Determine the (X, Y) coordinate at the center of the cell enclosing the given text.  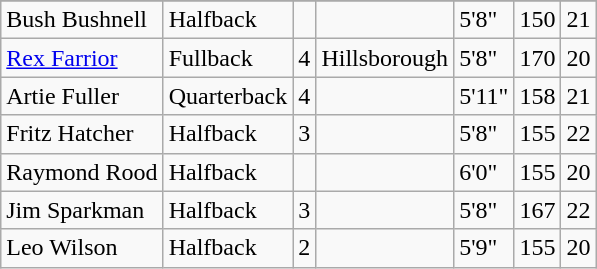
Raymond Rood (82, 172)
6'0" (484, 172)
5'9" (484, 248)
170 (538, 58)
150 (538, 20)
Fullback (228, 58)
Leo Wilson (82, 248)
Artie Fuller (82, 96)
Rex Farrior (82, 58)
5'11" (484, 96)
167 (538, 210)
Jim Sparkman (82, 210)
Bush Bushnell (82, 20)
Quarterback (228, 96)
Fritz Hatcher (82, 134)
Hillsborough (385, 58)
158 (538, 96)
2 (304, 248)
